Find where the given text appears and provide that cell's center as (X, Y) coordinate. 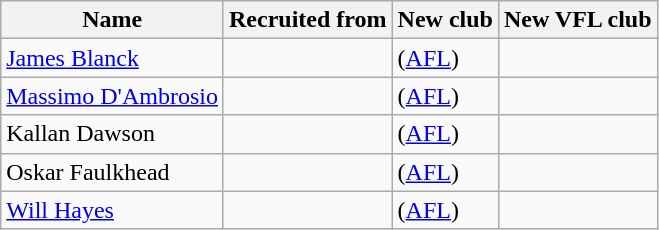
Name (112, 20)
New VFL club (578, 20)
Kallan Dawson (112, 134)
New club (445, 20)
Recruited from (308, 20)
Will Hayes (112, 210)
Oskar Faulkhead (112, 172)
James Blanck (112, 58)
Massimo D'Ambrosio (112, 96)
